For the text-containing cell, return its midpoint in [X, Y] coordinate format. 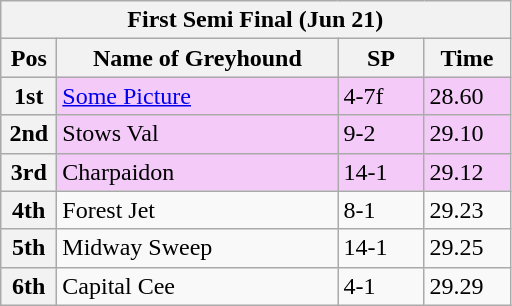
29.10 [467, 134]
First Semi Final (Jun 21) [256, 20]
Stows Val [198, 134]
Capital Cee [198, 286]
Charpaidon [198, 172]
Midway Sweep [198, 248]
9-2 [381, 134]
Time [467, 58]
Some Picture [198, 96]
29.25 [467, 248]
28.60 [467, 96]
SP [381, 58]
3rd [29, 172]
4-7f [381, 96]
Forest Jet [198, 210]
4-1 [381, 286]
29.12 [467, 172]
Name of Greyhound [198, 58]
4th [29, 210]
1st [29, 96]
29.23 [467, 210]
5th [29, 248]
2nd [29, 134]
8-1 [381, 210]
Pos [29, 58]
29.29 [467, 286]
6th [29, 286]
